Detect which cell encompasses the target text, then output its [X, Y] center coordinate. 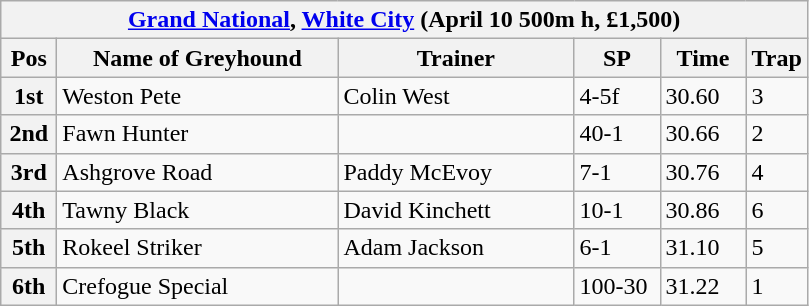
Tawny Black [198, 210]
1 [776, 286]
Pos [29, 58]
Weston Pete [198, 96]
30.66 [703, 134]
Fawn Hunter [198, 134]
4 [776, 172]
Time [703, 58]
30.86 [703, 210]
David Kinchett [456, 210]
3 [776, 96]
SP [617, 58]
4th [29, 210]
Crefogue Special [198, 286]
Trap [776, 58]
Trainer [456, 58]
3rd [29, 172]
1st [29, 96]
2nd [29, 134]
4-5f [617, 96]
7-1 [617, 172]
30.60 [703, 96]
40-1 [617, 134]
Ashgrove Road [198, 172]
Name of Greyhound [198, 58]
31.10 [703, 248]
10-1 [617, 210]
Rokeel Striker [198, 248]
6 [776, 210]
30.76 [703, 172]
31.22 [703, 286]
6th [29, 286]
2 [776, 134]
5th [29, 248]
Grand National, White City (April 10 500m h, £1,500) [404, 20]
Adam Jackson [456, 248]
6-1 [617, 248]
Paddy McEvoy [456, 172]
5 [776, 248]
100-30 [617, 286]
Colin West [456, 96]
